Determine the (X, Y) coordinate at the center of the cell enclosing the given text.  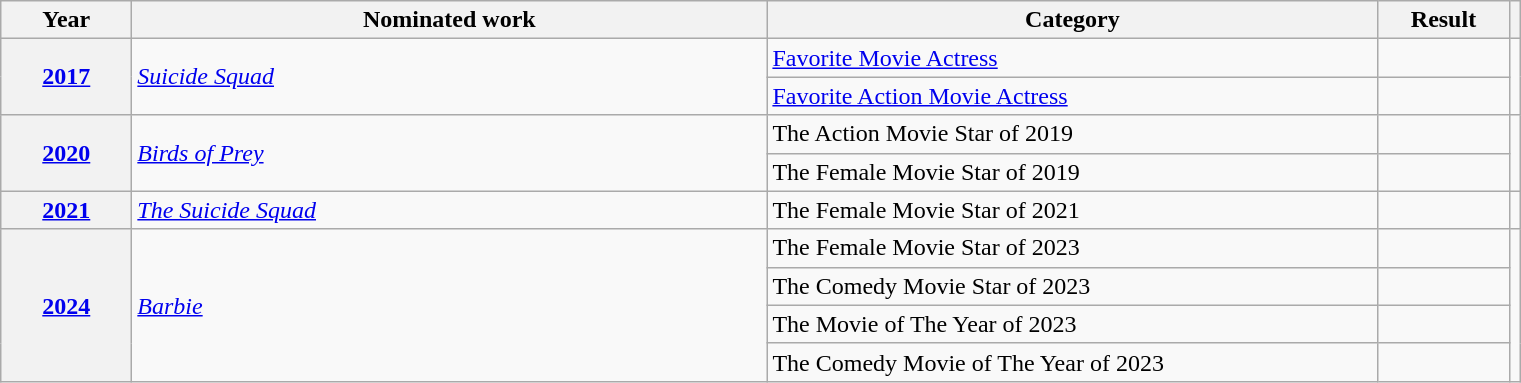
Year (66, 20)
Barbie (450, 305)
The Female Movie Star of 2019 (1072, 172)
2020 (66, 153)
Favorite Movie Actress (1072, 58)
The Movie of The Year of 2023 (1072, 324)
The Female Movie Star of 2023 (1072, 248)
2024 (66, 305)
Birds of Prey (450, 153)
The Comedy Movie Star of 2023 (1072, 286)
Result (1444, 20)
Category (1072, 20)
Nominated work (450, 20)
The Comedy Movie of The Year of 2023 (1072, 362)
Favorite Action Movie Actress (1072, 96)
The Action Movie Star of 2019 (1072, 134)
The Female Movie Star of 2021 (1072, 210)
Suicide Squad (450, 77)
2017 (66, 77)
The Suicide Squad (450, 210)
2021 (66, 210)
